Output the (x, y) coordinate of the center of the cell containing the given text.  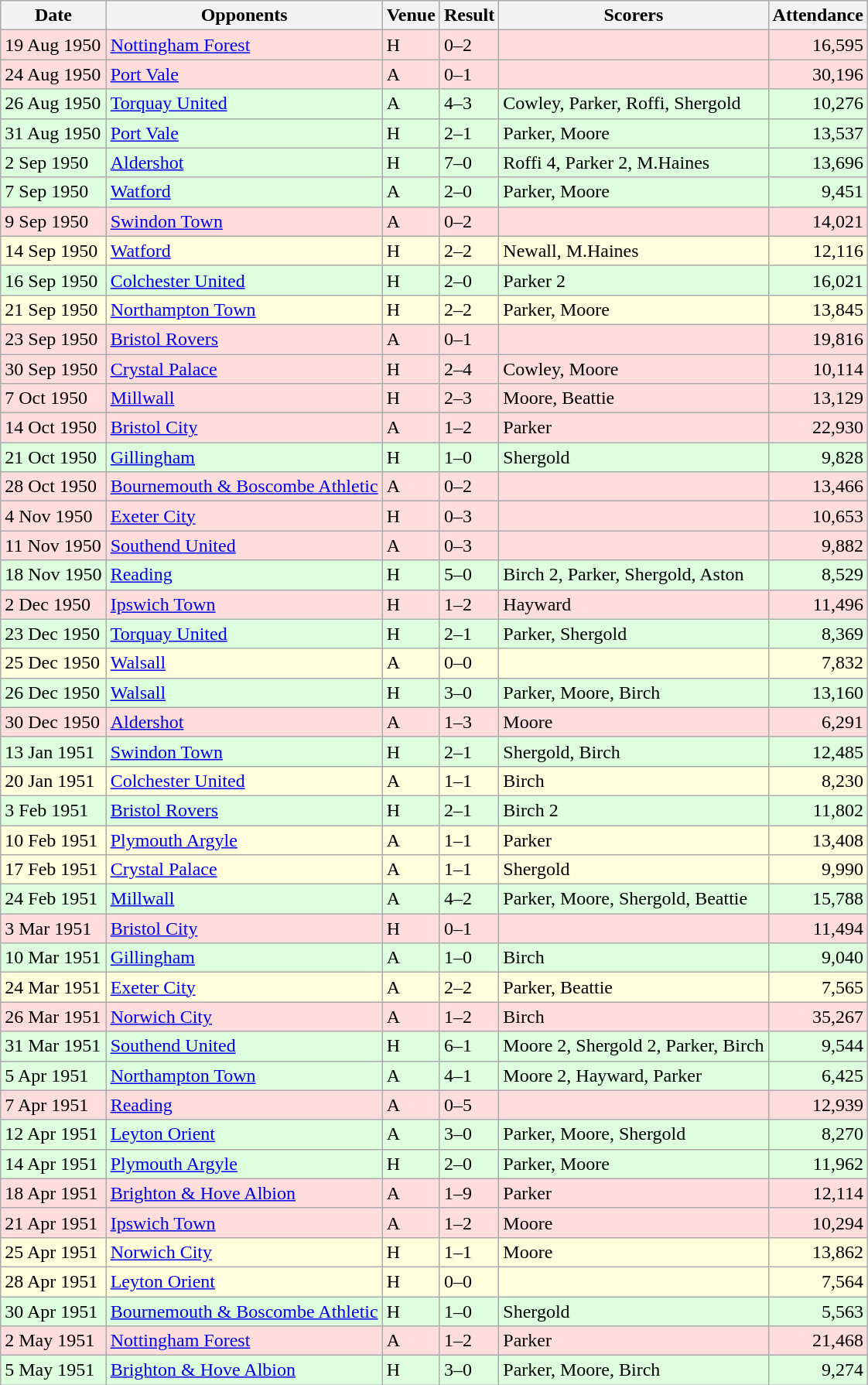
9,040 (818, 958)
30 Sep 1950 (53, 369)
20 Jan 1951 (53, 781)
22,930 (818, 428)
25 Apr 1951 (53, 1252)
Shergold, Birch (634, 751)
9,274 (818, 1370)
Scorers (634, 15)
31 Mar 1951 (53, 1046)
26 Mar 1951 (53, 1017)
21,468 (818, 1341)
7,565 (818, 987)
Parker, Shergold (634, 634)
13,696 (818, 162)
13,466 (818, 487)
23 Sep 1950 (53, 339)
10 Feb 1951 (53, 840)
10,653 (818, 516)
12,939 (818, 1105)
Result (469, 15)
35,267 (818, 1017)
17 Feb 1951 (53, 870)
11 Nov 1950 (53, 545)
13,845 (818, 309)
8,270 (818, 1134)
11,496 (818, 604)
Attendance (818, 15)
8,369 (818, 634)
28 Oct 1950 (53, 487)
14 Apr 1951 (53, 1164)
26 Dec 1950 (53, 692)
4–1 (469, 1076)
6,425 (818, 1076)
7–0 (469, 162)
13 Jan 1951 (53, 751)
Cowley, Parker, Roffi, Shergold (634, 104)
3 Mar 1951 (53, 928)
12,485 (818, 751)
16 Sep 1950 (53, 280)
9,544 (818, 1046)
30 Dec 1950 (53, 722)
30 Apr 1951 (53, 1311)
2 May 1951 (53, 1341)
7 Oct 1950 (53, 398)
Moore 2, Hayward, Parker (634, 1076)
7,832 (818, 663)
24 Feb 1951 (53, 899)
Date (53, 15)
9,882 (818, 545)
7 Apr 1951 (53, 1105)
16,021 (818, 280)
Parker, Moore, Shergold (634, 1134)
23 Dec 1950 (53, 634)
13,862 (818, 1252)
24 Mar 1951 (53, 987)
Birch 2, Parker, Shergold, Aston (634, 575)
13,537 (818, 133)
Birch 2 (634, 810)
6,291 (818, 722)
6–1 (469, 1046)
10,294 (818, 1223)
13,129 (818, 398)
Hayward (634, 604)
9,990 (818, 870)
7,564 (818, 1281)
Opponents (244, 15)
18 Apr 1951 (53, 1193)
Newall, M.Haines (634, 251)
14 Sep 1950 (53, 251)
2 Sep 1950 (53, 162)
Moore 2, Shergold 2, Parker, Birch (634, 1046)
13,160 (818, 692)
8,230 (818, 781)
4–2 (469, 899)
14 Oct 1950 (53, 428)
19 Aug 1950 (53, 45)
15,788 (818, 899)
Parker 2 (634, 280)
8,529 (818, 575)
0–5 (469, 1105)
7 Sep 1950 (53, 192)
4 Nov 1950 (53, 516)
9,451 (818, 192)
1–3 (469, 722)
Parker, Beattie (634, 987)
18 Nov 1950 (53, 575)
Roffi 4, Parker 2, M.Haines (634, 162)
5 Apr 1951 (53, 1076)
5,563 (818, 1311)
2–4 (469, 369)
24 Aug 1950 (53, 74)
13,408 (818, 840)
11,494 (818, 928)
21 Apr 1951 (53, 1223)
5–0 (469, 575)
9,828 (818, 457)
11,802 (818, 810)
26 Aug 1950 (53, 104)
12,114 (818, 1193)
25 Dec 1950 (53, 663)
21 Sep 1950 (53, 309)
1–9 (469, 1193)
21 Oct 1950 (53, 457)
9 Sep 1950 (53, 221)
14,021 (818, 221)
10,114 (818, 369)
28 Apr 1951 (53, 1281)
11,962 (818, 1164)
12 Apr 1951 (53, 1134)
16,595 (818, 45)
10 Mar 1951 (53, 958)
10,276 (818, 104)
4–3 (469, 104)
Moore, Beattie (634, 398)
12,116 (818, 251)
2–3 (469, 398)
Cowley, Moore (634, 369)
31 Aug 1950 (53, 133)
5 May 1951 (53, 1370)
Parker, Moore, Shergold, Beattie (634, 899)
2 Dec 1950 (53, 604)
Venue (411, 15)
30,196 (818, 74)
19,816 (818, 339)
3 Feb 1951 (53, 810)
